Find where the given text appears and provide that cell's center as [x, y] coordinate. 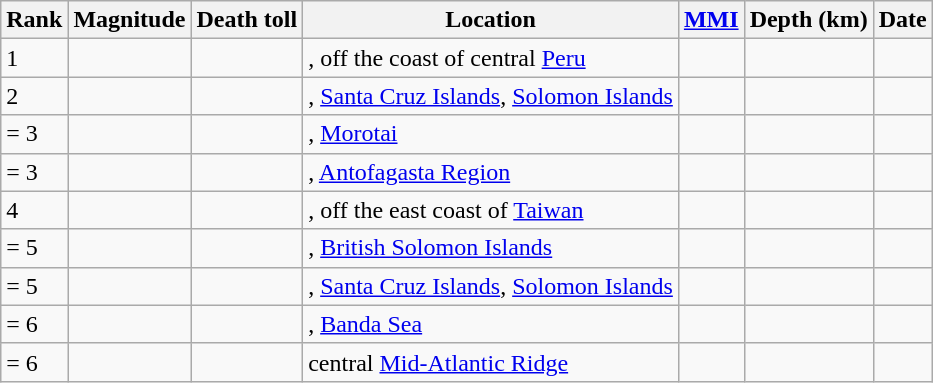
2 [34, 96]
MMI [711, 20]
Date [902, 20]
4 [34, 210]
, British Solomon Islands [491, 248]
, Banda Sea [491, 324]
central Mid-Atlantic Ridge [491, 362]
, Morotai [491, 134]
Death toll [247, 20]
Location [491, 20]
1 [34, 58]
Magnitude [130, 20]
, Antofagasta Region [491, 172]
, off the east coast of Taiwan [491, 210]
, off the coast of central Peru [491, 58]
Depth (km) [808, 20]
Rank [34, 20]
